Capture the cell that displays the provided text and extract its [X, Y] central coordinate. 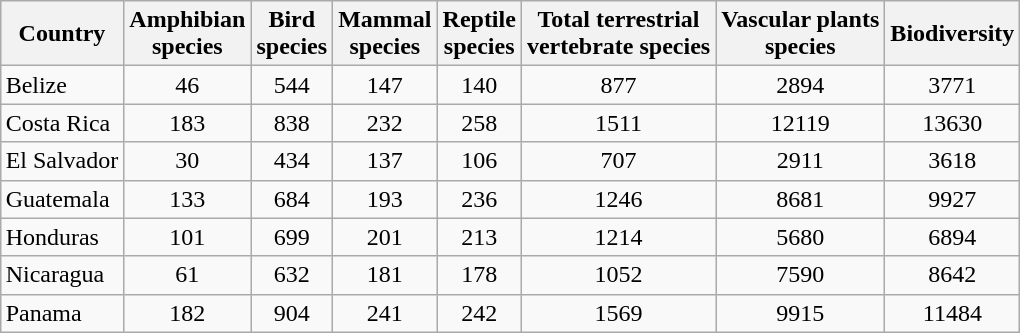
Country [62, 34]
236 [479, 199]
Reptilespecies [479, 34]
241 [385, 313]
242 [479, 313]
Mammalspecies [385, 34]
2894 [800, 85]
8642 [952, 275]
182 [188, 313]
9915 [800, 313]
213 [479, 237]
Belize [62, 85]
Nicaragua [62, 275]
1214 [618, 237]
9927 [952, 199]
193 [385, 199]
Costa Rica [62, 123]
8681 [800, 199]
101 [188, 237]
434 [292, 161]
3771 [952, 85]
12119 [800, 123]
7590 [800, 275]
46 [188, 85]
178 [479, 275]
632 [292, 275]
904 [292, 313]
1246 [618, 199]
61 [188, 275]
258 [479, 123]
Total terrestrialvertebrate species [618, 34]
838 [292, 123]
684 [292, 199]
Panama [62, 313]
Biodiversity [952, 34]
El Salvador [62, 161]
137 [385, 161]
133 [188, 199]
106 [479, 161]
3618 [952, 161]
201 [385, 237]
147 [385, 85]
Vascular plantsspecies [800, 34]
2911 [800, 161]
1052 [618, 275]
Guatemala [62, 199]
11484 [952, 313]
1511 [618, 123]
6894 [952, 237]
183 [188, 123]
30 [188, 161]
Honduras [62, 237]
5680 [800, 237]
181 [385, 275]
Birdspecies [292, 34]
707 [618, 161]
Amphibianspecies [188, 34]
232 [385, 123]
140 [479, 85]
877 [618, 85]
1569 [618, 313]
699 [292, 237]
544 [292, 85]
13630 [952, 123]
